Determine the [X, Y] coordinate at the center of the cell enclosing the given text.  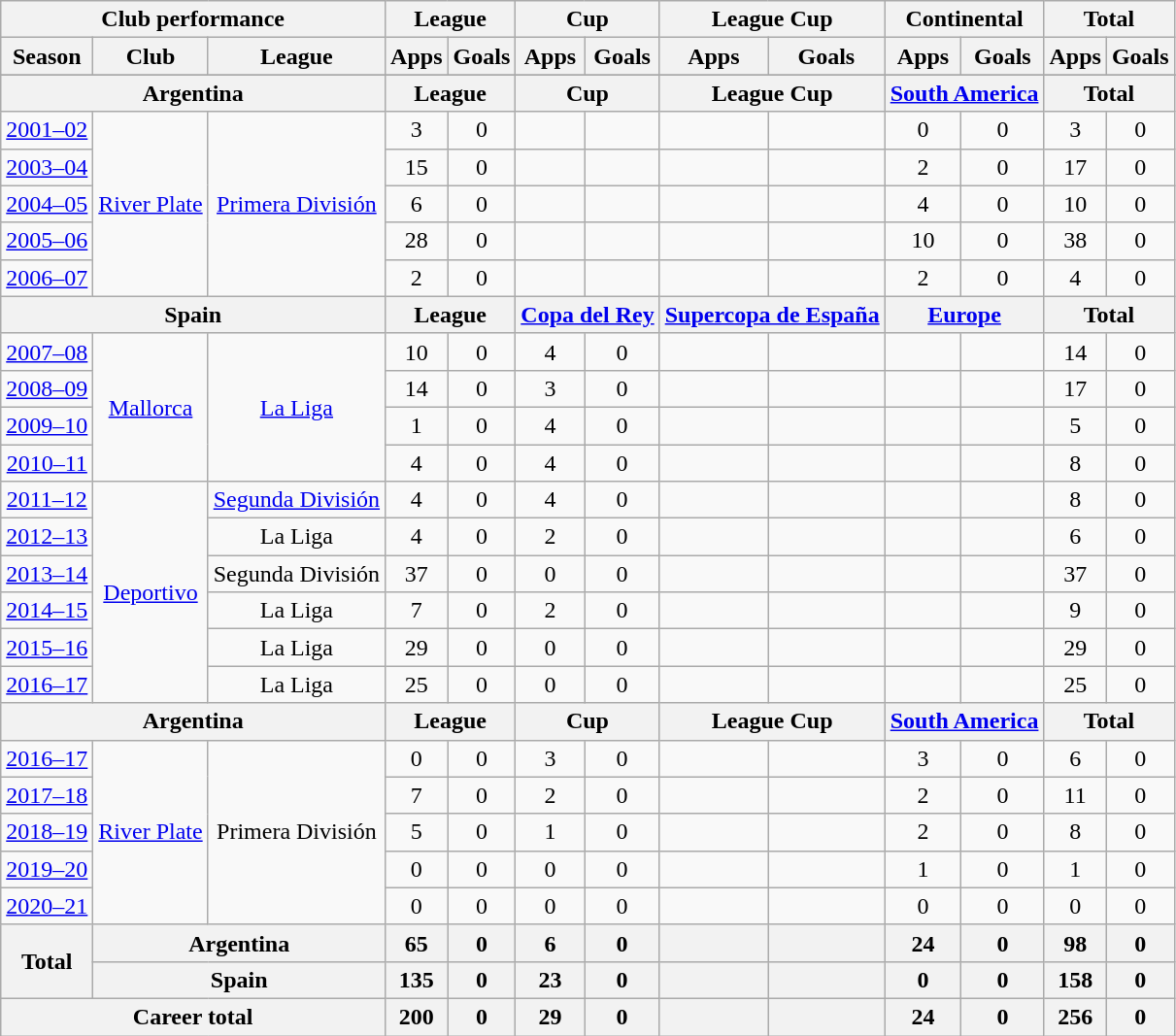
2011–12 [47, 500]
15 [417, 167]
158 [1075, 980]
98 [1075, 943]
Continental [964, 19]
38 [1075, 241]
2001–02 [47, 130]
65 [417, 943]
Deportivo [151, 592]
Career total [193, 1017]
2019–20 [47, 869]
2012–13 [47, 537]
256 [1075, 1017]
23 [550, 980]
2005–06 [47, 241]
Mallorca [151, 407]
2018–19 [47, 832]
135 [417, 980]
2017–18 [47, 795]
2007–08 [47, 351]
Club performance [193, 19]
2014–15 [47, 611]
2015–16 [47, 648]
2003–04 [47, 167]
11 [1075, 795]
2020–21 [47, 906]
9 [1075, 611]
200 [417, 1017]
Europe [964, 315]
Club [151, 56]
2013–14 [47, 574]
2008–09 [47, 388]
2006–07 [47, 278]
2010–11 [47, 463]
Supercopa de España [772, 315]
Copa del Rey [588, 315]
Season [47, 56]
28 [417, 241]
2004–05 [47, 204]
2009–10 [47, 425]
